Identify which cell holds the provided text, then report its (X, Y) central coordinate. 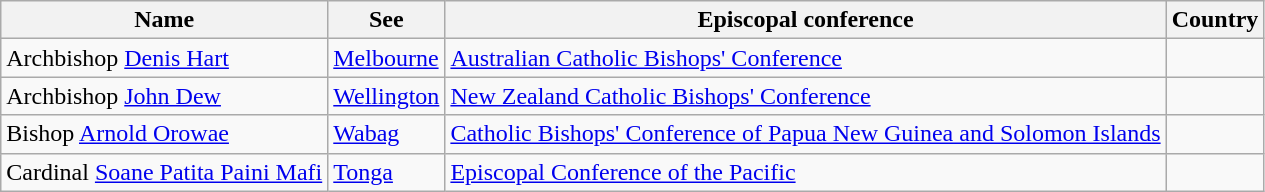
Wabag (386, 134)
Cardinal Soane Patita Paini Mafi (164, 172)
Australian Catholic Bishops' Conference (806, 58)
Bishop Arnold Orowae (164, 134)
Country (1215, 20)
Episcopal Conference of the Pacific (806, 172)
Archbishop John Dew (164, 96)
Name (164, 20)
Melbourne (386, 58)
New Zealand Catholic Bishops' Conference (806, 96)
Episcopal conference (806, 20)
Archbishop Denis Hart (164, 58)
See (386, 20)
Tonga (386, 172)
Wellington (386, 96)
Catholic Bishops' Conference of Papua New Guinea and Solomon Islands (806, 134)
